Capture the cell that displays the provided text and extract its [X, Y] central coordinate. 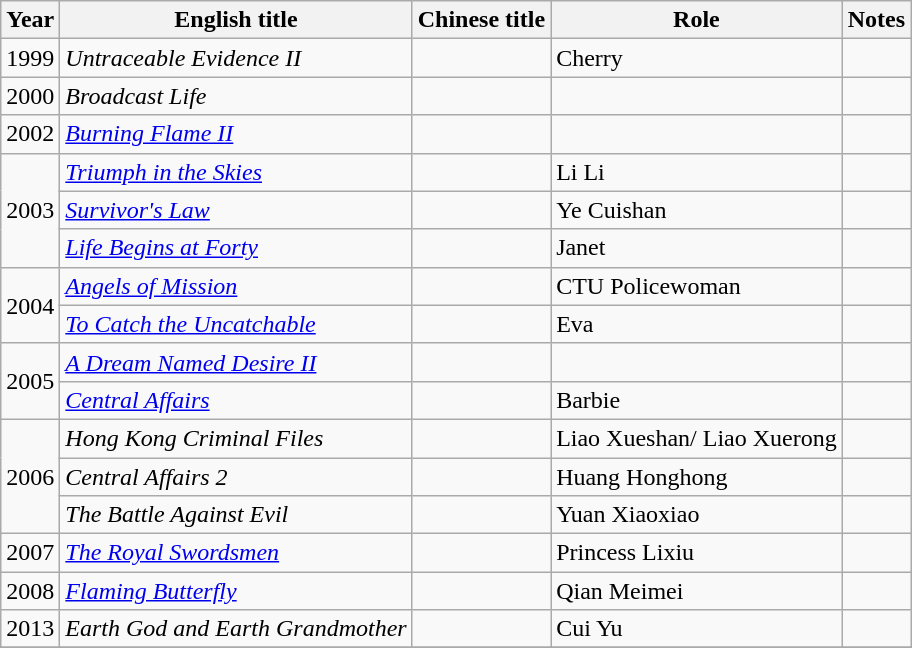
Barbie [697, 400]
2007 [30, 553]
Cherry [697, 58]
Life Begins at Forty [236, 248]
Triumph in the Skies [236, 172]
2002 [30, 134]
The Royal Swordsmen [236, 553]
Princess Lixiu [697, 553]
English title [236, 20]
Chinese title [481, 20]
The Battle Against Evil [236, 515]
Central Affairs 2 [236, 477]
Burning Flame II [236, 134]
Yuan Xiaoxiao [697, 515]
Qian Meimei [697, 591]
Year [30, 20]
Ye Cuishan [697, 210]
Hong Kong Criminal Files [236, 438]
Liao Xueshan/ Liao Xuerong [697, 438]
Survivor's Law [236, 210]
1999 [30, 58]
Earth God and Earth Grandmother [236, 629]
A Dream Named Desire II [236, 362]
2005 [30, 381]
CTU Policewoman [697, 286]
Cui Yu [697, 629]
Role [697, 20]
2006 [30, 476]
Broadcast Life [236, 96]
Li Li [697, 172]
Notes [876, 20]
Huang Honghong [697, 477]
2003 [30, 210]
2013 [30, 629]
Angels of Mission [236, 286]
Janet [697, 248]
2004 [30, 305]
Untraceable Evidence II [236, 58]
To Catch the Uncatchable [236, 324]
2000 [30, 96]
Eva [697, 324]
Central Affairs [236, 400]
2008 [30, 591]
Flaming Butterfly [236, 591]
